Return the (x, y) coordinate for the center point of the cell that contains the specified text.  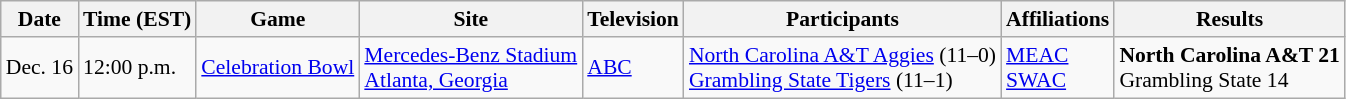
12:00 p.m. (137, 68)
Celebration Bowl (278, 68)
Site (470, 19)
Dec. 16 (40, 68)
Results (1230, 19)
MEACSWAC (1058, 68)
Television (633, 19)
Affiliations (1058, 19)
Time (EST) (137, 19)
ABC (633, 68)
Game (278, 19)
Mercedes-Benz StadiumAtlanta, Georgia (470, 68)
North Carolina A&T 21Grambling State 14 (1230, 68)
Participants (842, 19)
Date (40, 19)
North Carolina A&T Aggies (11–0)Grambling State Tigers (11–1) (842, 68)
